Find where the given text appears and provide that cell's center as [X, Y] coordinate. 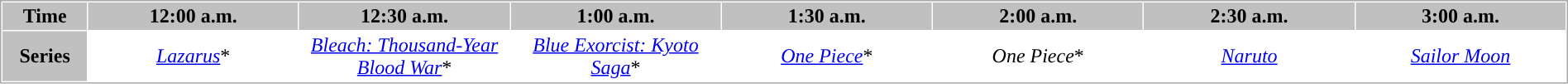
1:00 a.m. [616, 17]
Bleach: Thousand-Year Blood War* [404, 57]
Lazarus* [194, 57]
2:30 a.m. [1250, 17]
3:00 a.m. [1460, 17]
Sailor Moon [1460, 57]
2:00 a.m. [1038, 17]
12:00 a.m. [194, 17]
1:30 a.m. [827, 17]
Naruto [1250, 57]
Series [45, 57]
Time [45, 17]
Blue Exorcist: Kyoto Saga* [616, 57]
12:30 a.m. [404, 17]
